Return (x, y) of the center of cell containing provided text 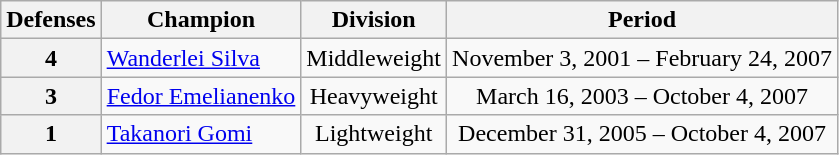
3 (51, 96)
Defenses (51, 20)
Heavyweight (374, 96)
4 (51, 58)
December 31, 2005 – October 4, 2007 (642, 134)
Division (374, 20)
Champion (201, 20)
Takanori Gomi (201, 134)
Middleweight (374, 58)
Lightweight (374, 134)
March 16, 2003 – October 4, 2007 (642, 96)
1 (51, 134)
Fedor Emelianenko (201, 96)
Wanderlei Silva (201, 58)
Period (642, 20)
November 3, 2001 – February 24, 2007 (642, 58)
